Return the [X, Y] coordinate for the center point of the cell that contains the specified text.  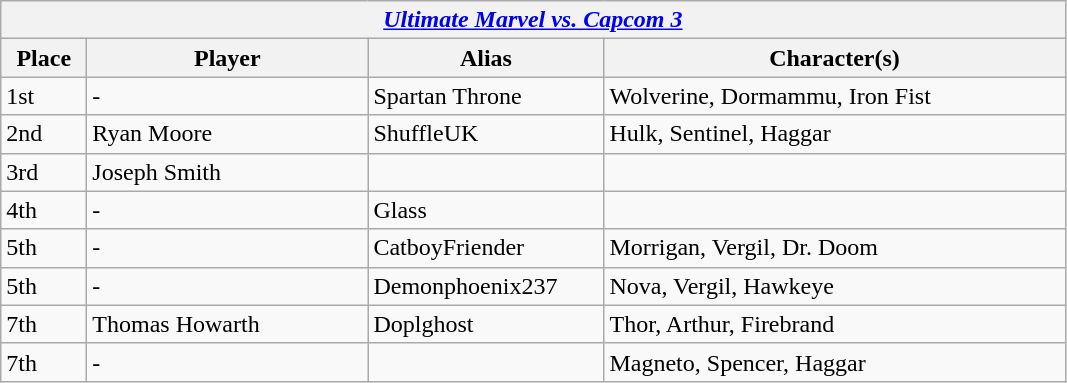
Wolverine, Dormammu, Iron Fist [834, 96]
Thor, Arthur, Firebrand [834, 324]
Spartan Throne [486, 96]
Character(s) [834, 58]
ShuffleUK [486, 134]
Ryan Moore [228, 134]
2nd [44, 134]
Thomas Howarth [228, 324]
Nova, Vergil, Hawkeye [834, 286]
Ultimate Marvel vs. Capcom 3 [533, 20]
Joseph Smith [228, 172]
Magneto, Spencer, Haggar [834, 362]
Morrigan, Vergil, Dr. Doom [834, 248]
Alias [486, 58]
Player [228, 58]
CatboyFriender [486, 248]
1st [44, 96]
Glass [486, 210]
4th [44, 210]
3rd [44, 172]
Demonphoenix237 [486, 286]
Hulk, Sentinel, Haggar [834, 134]
Place [44, 58]
Doplghost [486, 324]
